Output the (X, Y) coordinate of the center of the cell containing the given text.  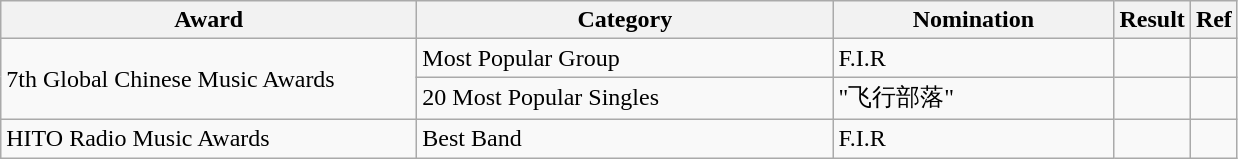
Most Popular Group (625, 58)
Nomination (974, 20)
7th Global Chinese Music Awards (209, 80)
"飞行部落" (974, 98)
Ref (1214, 20)
HITO Radio Music Awards (209, 138)
20 Most Popular Singles (625, 98)
Result (1152, 20)
Award (209, 20)
Best Band (625, 138)
Category (625, 20)
